Return [X, Y] of the center of cell containing provided text 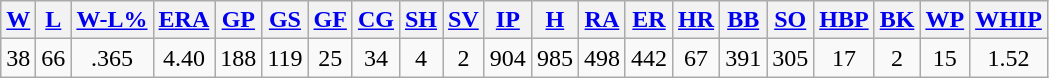
BB [744, 20]
RA [602, 20]
38 [18, 58]
ERA [184, 20]
25 [330, 58]
W [18, 20]
34 [376, 58]
985 [554, 58]
SV [464, 20]
H [554, 20]
498 [602, 58]
66 [54, 58]
305 [790, 58]
442 [648, 58]
BK [897, 20]
WHIP [1009, 20]
1.52 [1009, 58]
ER [648, 20]
WP [945, 20]
GS [285, 20]
SO [790, 20]
CG [376, 20]
SH [420, 20]
GP [238, 20]
HBP [844, 20]
391 [744, 58]
.365 [112, 58]
4.40 [184, 58]
W-L% [112, 20]
17 [844, 58]
15 [945, 58]
IP [508, 20]
L [54, 20]
4 [420, 58]
904 [508, 58]
188 [238, 58]
67 [696, 58]
GF [330, 20]
119 [285, 58]
HR [696, 20]
